From the cell containing the given text, extract its center point as (X, Y) coordinate. 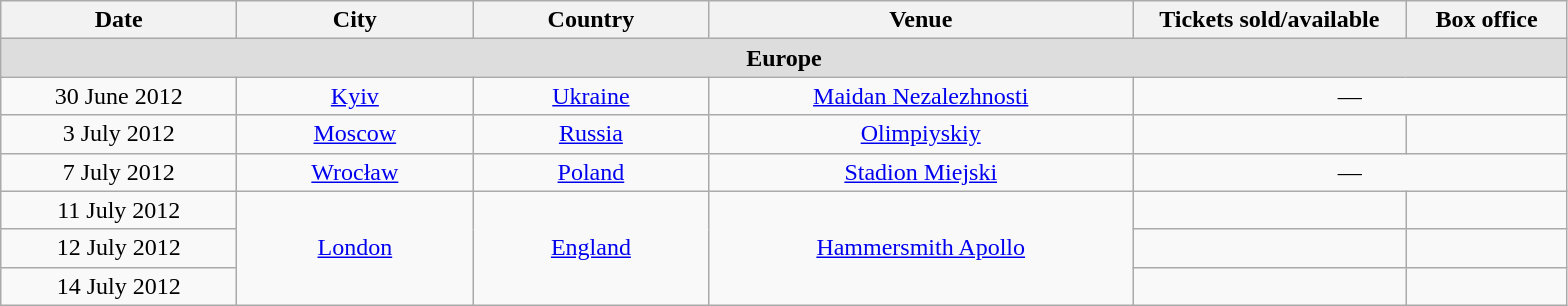
11 July 2012 (119, 210)
Moscow (355, 134)
Europe (784, 58)
Wrocław (355, 172)
Venue (921, 20)
30 June 2012 (119, 96)
City (355, 20)
Maidan Nezalezhnosti (921, 96)
Russia (591, 134)
Hammersmith Apollo (921, 248)
Olimpiyskiy (921, 134)
Stadion Miejski (921, 172)
Date (119, 20)
London (355, 248)
12 July 2012 (119, 248)
England (591, 248)
Kyiv (355, 96)
Ukraine (591, 96)
3 July 2012 (119, 134)
14 July 2012 (119, 286)
Poland (591, 172)
Tickets sold/available (1269, 20)
Country (591, 20)
Box office (1486, 20)
7 July 2012 (119, 172)
